Output the (x, y) coordinate of the center of the cell containing the given text.  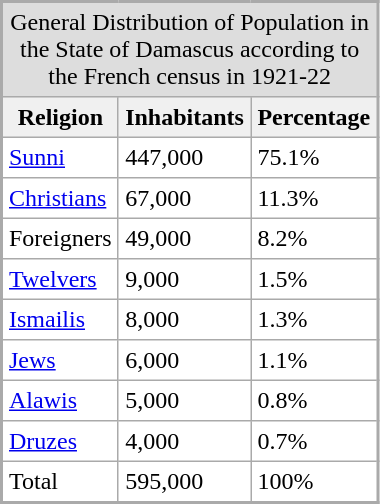
Twelvers (60, 279)
Inhabitants (184, 117)
1.1% (314, 360)
Total (60, 482)
595,000 (184, 482)
11.3% (314, 198)
8.2% (314, 238)
Ismailis (60, 319)
Percentage (314, 117)
0.8% (314, 400)
Christians (60, 198)
67,000 (184, 198)
6,000 (184, 360)
Alawis (60, 400)
75.1% (314, 157)
49,000 (184, 238)
5,000 (184, 400)
Sunni (60, 157)
Religion (60, 117)
1.5% (314, 279)
Foreigners (60, 238)
8,000 (184, 319)
447,000 (184, 157)
Jews (60, 360)
9,000 (184, 279)
Druzes (60, 441)
General Distribution of Population in the State of Damascus according to the French census in 1921-22 (190, 50)
1.3% (314, 319)
4,000 (184, 441)
0.7% (314, 441)
100% (314, 482)
